Provide the [X, Y] coordinate of the cell's center where the given text is located.  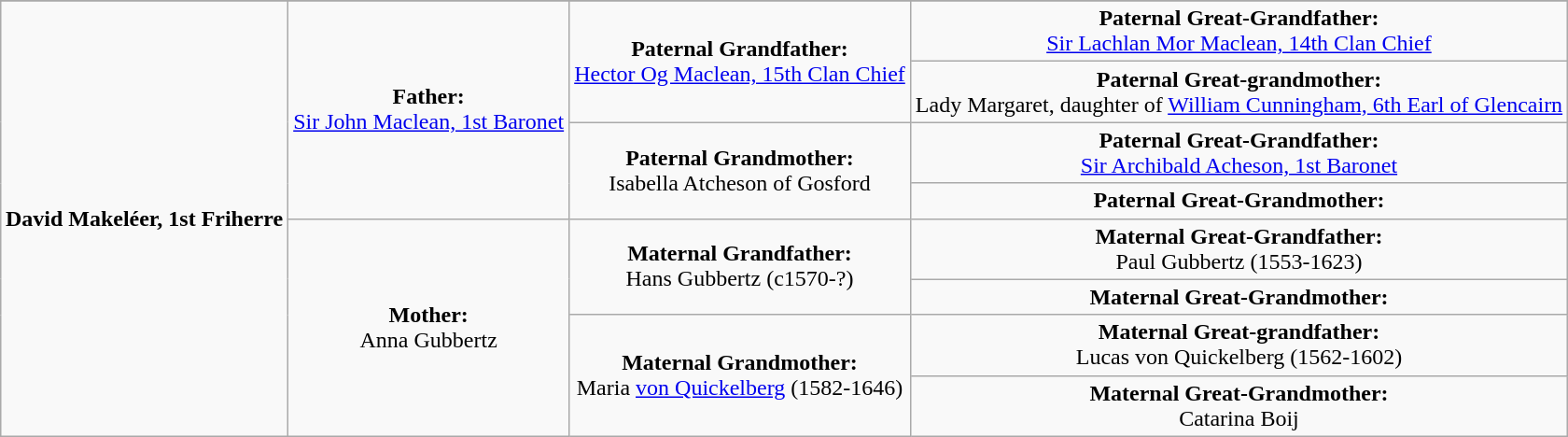
Father:Sir John Maclean, 1st Baronet [429, 110]
David Makeléer, 1st Friherre [144, 218]
Maternal Great-Grandfather:Paul Gubbertz (1553-1623) [1239, 248]
Mother:Anna Gubbertz [429, 327]
Maternal Great-Grandmother:Catarina Boij [1239, 405]
Maternal Great-Grandmother: [1239, 297]
Paternal Great-grandmother:Lady Margaret, daughter of William Cunningham, 6th Earl of Glencairn [1239, 92]
Paternal Great-Grandmother: [1239, 201]
Paternal Grandmother:Isabella Atcheson of Gosford [740, 170]
Maternal Great-grandfather:Lucas von Quickelberg (1562-1602) [1239, 345]
Paternal Great-Grandfather:Sir Archibald Acheson, 1st Baronet [1239, 153]
Maternal Grandmother:Maria von Quickelberg (1582-1646) [740, 375]
Paternal Great-Grandfather:Sir Lachlan Mor Maclean, 14th Clan Chief [1239, 32]
Paternal Grandfather:Hector Og Maclean, 15th Clan Chief [740, 62]
Maternal Grandfather:Hans Gubbertz (c1570-?) [740, 267]
